Determine the (x, y) coordinate at the center of the cell enclosing the given text.  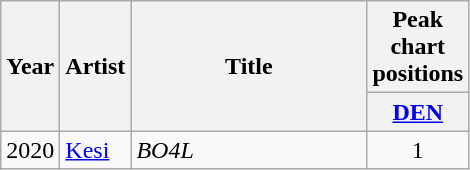
Kesi (96, 150)
Artist (96, 66)
DEN (418, 112)
Title (249, 66)
2020 (30, 150)
Year (30, 66)
1 (418, 150)
Peak chart positions (418, 47)
BO4L (249, 150)
